Output the [X, Y] coordinate of the center of the cell containing the given text.  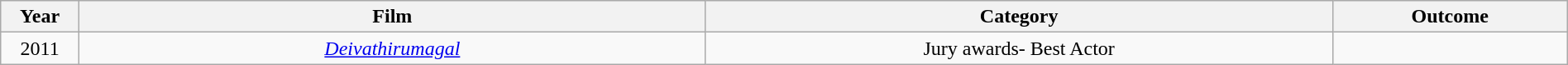
Year [40, 17]
2011 [40, 48]
Jury awards- Best Actor [1019, 48]
Film [392, 17]
Category [1019, 17]
Outcome [1450, 17]
Deivathirumagal [392, 48]
